Pinpoint the cell where the given text exists, returning its [x, y] midpoint coordinate. 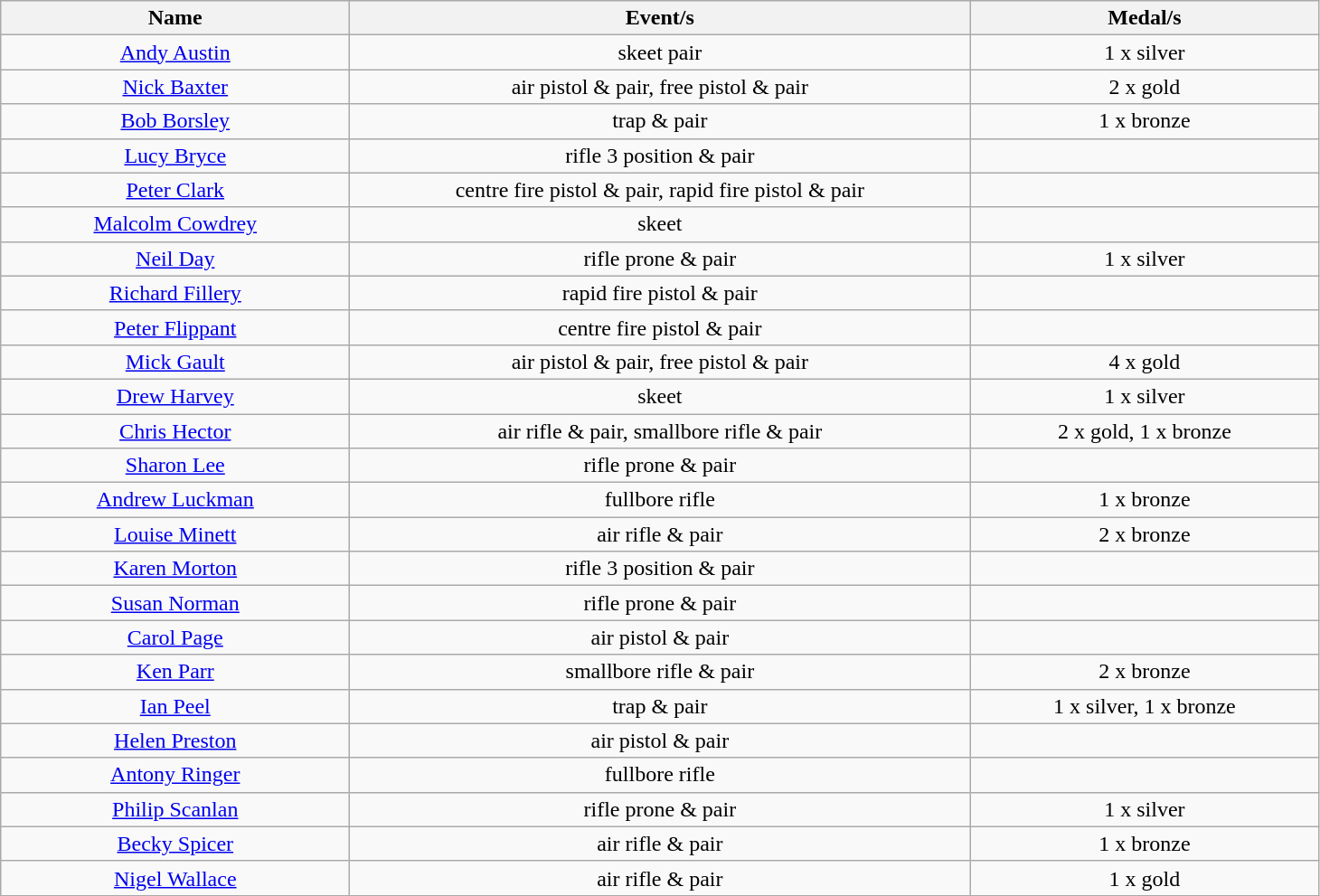
Andy Austin [175, 52]
Nigel Wallace [175, 878]
centre fire pistol & pair, rapid fire pistol & pair [660, 190]
Antony Ringer [175, 775]
1 x gold [1145, 878]
Sharon Lee [175, 466]
Neil Day [175, 259]
Karen Morton [175, 569]
Richard Fillery [175, 293]
Medal/s [1145, 18]
Malcolm Cowdrey [175, 224]
2 x gold, 1 x bronze [1145, 431]
Peter Flippant [175, 327]
Peter Clark [175, 190]
1 x silver, 1 x bronze [1145, 706]
skeet pair [660, 52]
Andrew Luckman [175, 500]
Louise Minett [175, 534]
Ian Peel [175, 706]
Nick Baxter [175, 87]
centre fire pistol & pair [660, 327]
air rifle & pair, smallbore rifle & pair [660, 431]
Bob Borsley [175, 121]
4 x gold [1145, 362]
Lucy Bryce [175, 156]
smallbore rifle & pair [660, 672]
Mick Gault [175, 362]
Drew Harvey [175, 396]
Philip Scanlan [175, 809]
Carol Page [175, 637]
Helen Preston [175, 740]
Susan Norman [175, 603]
Event/s [660, 18]
2 x gold [1145, 87]
Chris Hector [175, 431]
Name [175, 18]
Becky Spicer [175, 844]
Ken Parr [175, 672]
rapid fire pistol & pair [660, 293]
